Search for the cell housing the specified text and yield its (X, Y) center coordinate. 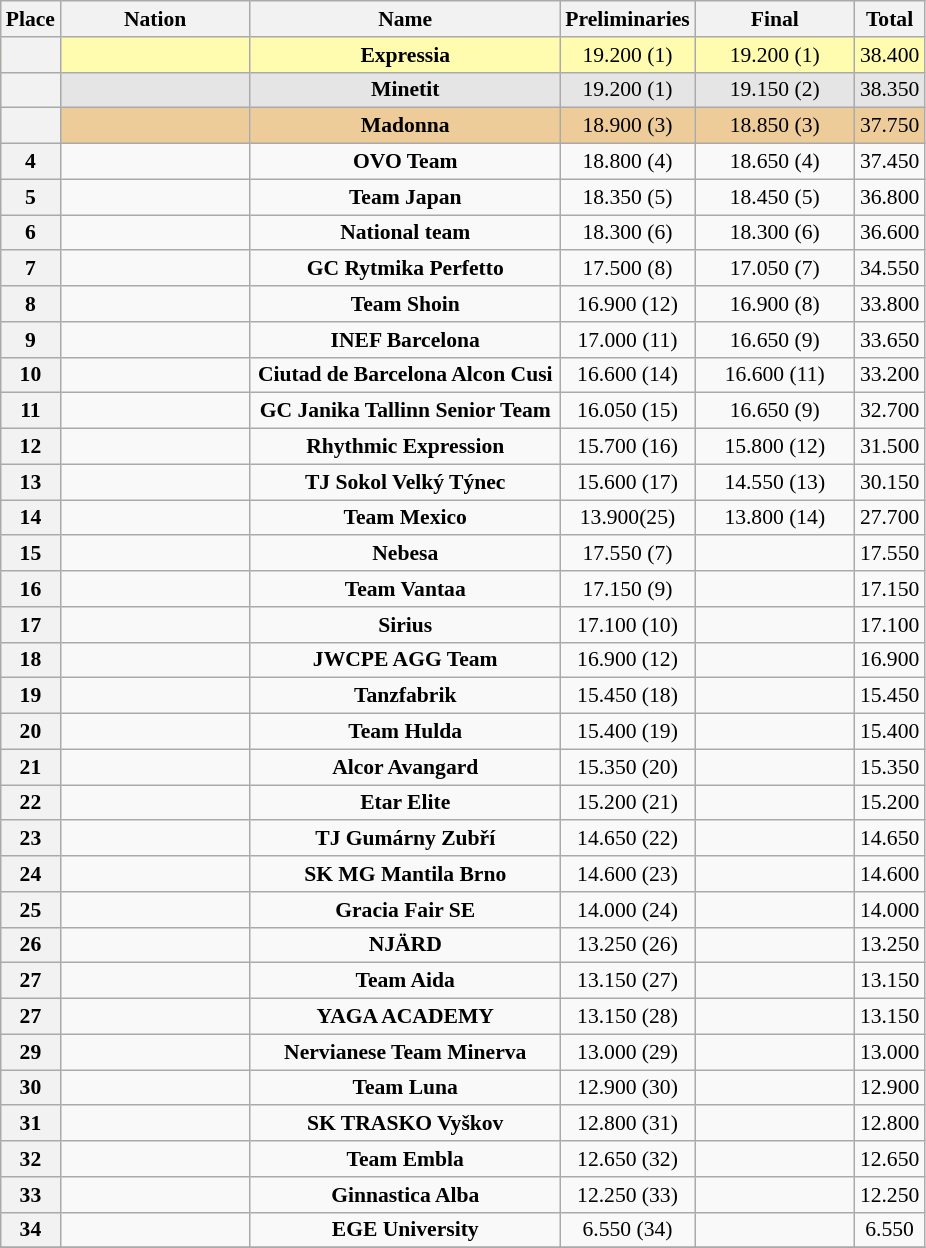
33.650 (890, 340)
15.450 (18) (627, 696)
17.550 (7) (627, 554)
TJ Sokol Velký Týnec (405, 482)
18.350 (5) (627, 197)
Ginnastica Alba (405, 1195)
17.500 (8) (627, 269)
Rhythmic Expression (405, 447)
18.850 (3) (775, 126)
26 (30, 945)
34 (30, 1230)
EGE University (405, 1230)
19.150 (2) (775, 90)
17 (30, 625)
15.400 (890, 732)
15.350 (890, 767)
INEF Barcelona (405, 340)
15.400 (19) (627, 732)
14.650 (22) (627, 839)
30 (30, 1088)
12 (30, 447)
OVO Team (405, 162)
Team Aida (405, 981)
6 (30, 233)
23 (30, 839)
18.900 (3) (627, 126)
Team Mexico (405, 518)
16.600 (14) (627, 375)
31 (30, 1124)
16 (30, 589)
4 (30, 162)
14.650 (890, 839)
Team Vantaa (405, 589)
18.800 (4) (627, 162)
17.550 (890, 554)
20 (30, 732)
12.650 (32) (627, 1159)
32 (30, 1159)
Sirius (405, 625)
16.050 (15) (627, 411)
18.650 (4) (775, 162)
38.350 (890, 90)
Final (775, 19)
Ciutad de Barcelona Alcon Cusi (405, 375)
16.600 (11) (775, 375)
13 (30, 482)
17.150 (890, 589)
16.900 (8) (775, 304)
12.250 (33) (627, 1195)
17.050 (7) (775, 269)
15.350 (20) (627, 767)
18.450 (5) (775, 197)
22 (30, 803)
34.550 (890, 269)
29 (30, 1052)
Tanzfabrik (405, 696)
National team (405, 233)
15.600 (17) (627, 482)
12.900 (30) (627, 1088)
14.600 (890, 874)
33 (30, 1195)
30.150 (890, 482)
14.000 (24) (627, 910)
37.750 (890, 126)
13.250 (890, 945)
15.200 (21) (627, 803)
14 (30, 518)
17.000 (11) (627, 340)
Gracia Fair SE (405, 910)
Nebesa (405, 554)
13.000 (890, 1052)
6.550 (34) (627, 1230)
19 (30, 696)
10 (30, 375)
YAGA ACADEMY (405, 1017)
25 (30, 910)
Etar Elite (405, 803)
Name (405, 19)
37.450 (890, 162)
JWCPE AGG Team (405, 660)
Team Shoin (405, 304)
GC Janika Tallinn Senior Team (405, 411)
12.650 (890, 1159)
33.200 (890, 375)
Minetit (405, 90)
16.900 (890, 660)
12.250 (890, 1195)
15.700 (16) (627, 447)
5 (30, 197)
11 (30, 411)
17.100 (10) (627, 625)
NJÄRD (405, 945)
6.550 (890, 1230)
14.550 (13) (775, 482)
14.000 (890, 910)
24 (30, 874)
36.800 (890, 197)
7 (30, 269)
13.150 (28) (627, 1017)
38.400 (890, 55)
15.800 (12) (775, 447)
Nervianese Team Minerva (405, 1052)
9 (30, 340)
Expressia (405, 55)
13.800 (14) (775, 518)
15.450 (890, 696)
32.700 (890, 411)
36.600 (890, 233)
27.700 (890, 518)
Total (890, 19)
12.900 (890, 1088)
GC Rytmika Perfetto (405, 269)
18 (30, 660)
13.250 (26) (627, 945)
31.500 (890, 447)
14.600 (23) (627, 874)
15 (30, 554)
13.150 (27) (627, 981)
Alcor Avangard (405, 767)
Team Japan (405, 197)
12.800 (890, 1124)
Team Hulda (405, 732)
12.800 (31) (627, 1124)
17.150 (9) (627, 589)
13.900(25) (627, 518)
15.200 (890, 803)
17.100 (890, 625)
8 (30, 304)
SK MG Mantila Brno (405, 874)
Preliminaries (627, 19)
TJ Gumárny Zubří (405, 839)
Team Luna (405, 1088)
Team Embla (405, 1159)
SK TRASKO Vyškov (405, 1124)
13.000 (29) (627, 1052)
33.800 (890, 304)
Nation (155, 19)
21 (30, 767)
Madonna (405, 126)
Place (30, 19)
